Identify which cell holds the provided text, then report its [X, Y] central coordinate. 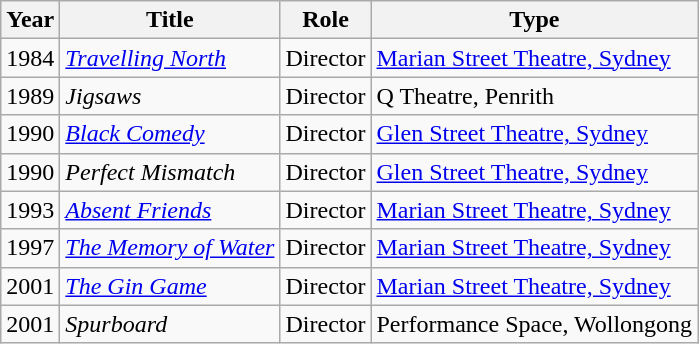
Black Comedy [170, 134]
Jigsaws [170, 96]
Title [170, 20]
1993 [30, 210]
Spurboard [170, 324]
1984 [30, 58]
Travelling North [170, 58]
Perfect Mismatch [170, 172]
Type [534, 20]
1989 [30, 96]
Q Theatre, Penrith [534, 96]
Year [30, 20]
Role [326, 20]
Performance Space, Wollongong [534, 324]
Absent Friends [170, 210]
The Memory of Water [170, 248]
The Gin Game [170, 286]
1997 [30, 248]
